Output the [x, y] coordinate of the center of the cell containing the given text.  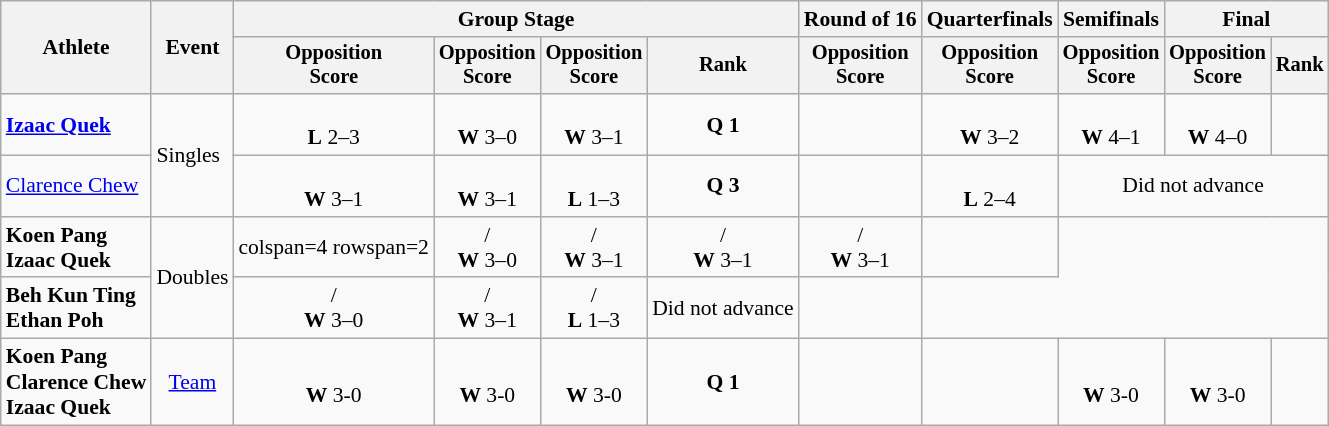
Koen PangIzaac Quek [76, 248]
Event [192, 48]
/ L 1–3 [594, 308]
Clarence Chew [76, 186]
L 2–3 [334, 124]
Semifinals [1112, 19]
L 2–4 [990, 186]
Q 3 [723, 186]
W 3–2 [990, 124]
colspan=4 rowspan=2 [334, 248]
L 1–3 [594, 186]
W 4–0 [1218, 124]
Group Stage [516, 19]
Team [192, 382]
Round of 16 [860, 19]
Final [1246, 19]
Singles [192, 155]
Doubles [192, 278]
Izaac Quek [76, 124]
Athlete [76, 48]
Beh Kun TingEthan Poh [76, 308]
Quarterfinals [990, 19]
Koen PangClarence ChewIzaac Quek [76, 382]
W 4–1 [1112, 124]
W 3–0 [488, 124]
